Capture the cell that displays the provided text and extract its (x, y) central coordinate. 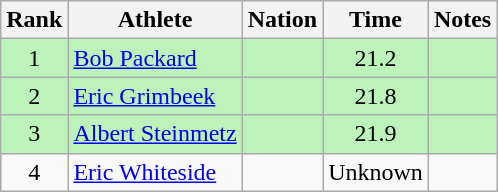
Notes (462, 20)
Bob Packard (155, 58)
4 (34, 172)
Eric Grimbeek (155, 96)
Nation (282, 20)
1 (34, 58)
21.9 (376, 134)
Rank (34, 20)
Athlete (155, 20)
Time (376, 20)
Albert Steinmetz (155, 134)
Eric Whiteside (155, 172)
3 (34, 134)
21.2 (376, 58)
2 (34, 96)
21.8 (376, 96)
Unknown (376, 172)
